Capture the cell that displays the provided text and extract its [X, Y] central coordinate. 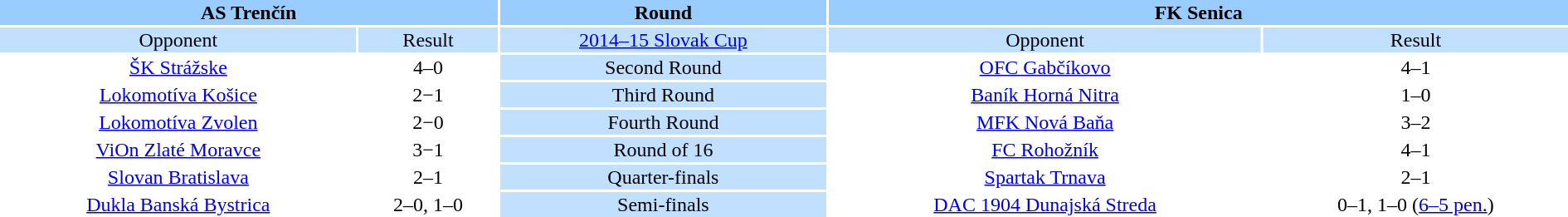
Lokomotíva Zvolen [178, 122]
AS Trenčín [249, 12]
2−0 [428, 122]
ŠK Strážske [178, 67]
1–0 [1415, 95]
3−1 [428, 150]
DAC 1904 Dunajská Streda [1045, 205]
Quarter-finals [663, 177]
Round of 16 [663, 150]
Round [663, 12]
Lokomotíva Košice [178, 95]
Second Round [663, 67]
2–0, 1–0 [428, 205]
4–0 [428, 67]
Semi-finals [663, 205]
OFC Gabčíkovo [1045, 67]
ViOn Zlaté Moravce [178, 150]
FK Senica [1198, 12]
Third Round [663, 95]
Dukla Banská Bystrica [178, 205]
2014–15 Slovak Cup [663, 40]
3–2 [1415, 122]
Spartak Trnava [1045, 177]
0–1, 1–0 (6–5 pen.) [1415, 205]
2−1 [428, 95]
FC Rohožník [1045, 150]
Slovan Bratislava [178, 177]
Baník Horná Nitra [1045, 95]
Fourth Round [663, 122]
MFK Nová Baňa [1045, 122]
